Find where the given text appears and provide that cell's center as (x, y) coordinate. 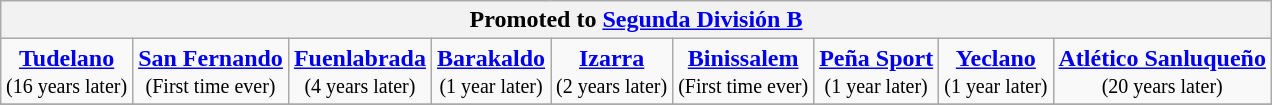
Tudelano(16 years later) (67, 72)
Yeclano(1 year later) (996, 72)
Barakaldo(1 year later) (490, 72)
Atlético Sanluqueño(20 years later) (1162, 72)
Peña Sport(1 year later) (876, 72)
San Fernando(First time ever) (211, 72)
Izarra(2 years later) (612, 72)
Promoted to Segunda División B (636, 20)
Fuenlabrada(4 years later) (360, 72)
Binissalem(First time ever) (744, 72)
